From the cell containing the given text, extract its center point as [x, y] coordinate. 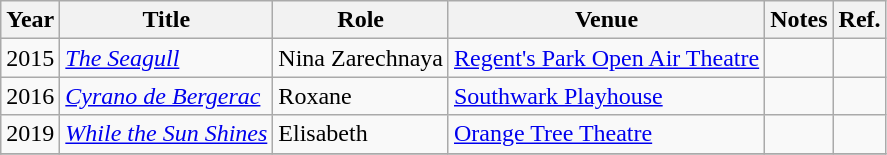
Notes [799, 20]
Elisabeth [361, 134]
Nina Zarechnaya [361, 58]
2015 [30, 58]
Roxane [361, 96]
Ref. [860, 20]
Cyrano de Bergerac [166, 96]
Year [30, 20]
Regent's Park Open Air Theatre [606, 58]
The Seagull [166, 58]
Title [166, 20]
Role [361, 20]
Orange Tree Theatre [606, 134]
Southwark Playhouse [606, 96]
2019 [30, 134]
While the Sun Shines [166, 134]
Venue [606, 20]
2016 [30, 96]
